Identify which cell holds the provided text, then report its [X, Y] central coordinate. 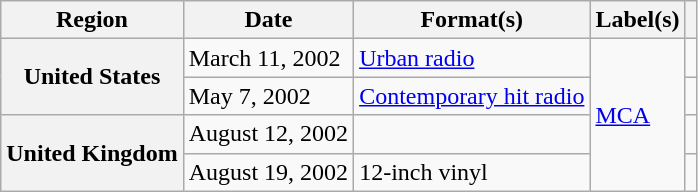
August 19, 2002 [268, 172]
Format(s) [472, 20]
12-inch vinyl [472, 172]
March 11, 2002 [268, 58]
Label(s) [638, 20]
Urban radio [472, 58]
United Kingdom [92, 153]
May 7, 2002 [268, 96]
Region [92, 20]
Date [268, 20]
MCA [638, 115]
August 12, 2002 [268, 134]
United States [92, 77]
Contemporary hit radio [472, 96]
